Detect which cell encompasses the target text, then output its (x, y) center coordinate. 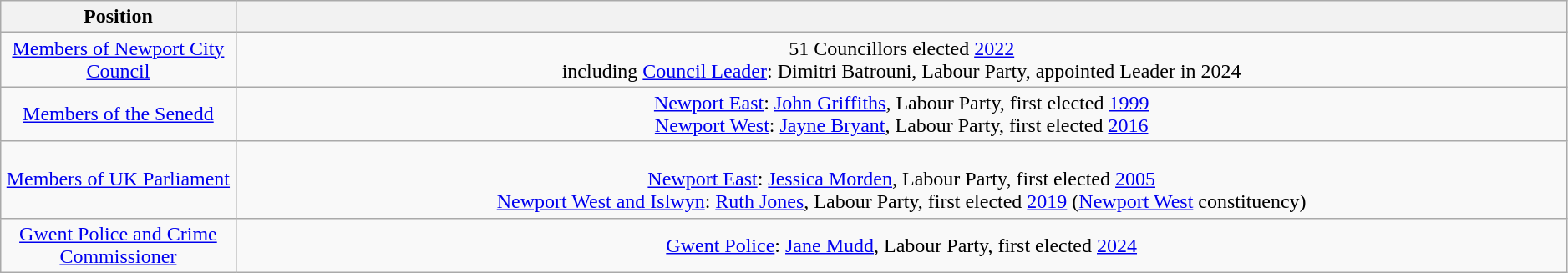
Members of UK Parliament (119, 179)
Newport East: John Griffiths, Labour Party, first elected 1999Newport West: Jayne Bryant, Labour Party, first elected 2016 (901, 114)
Gwent Police and Crime Commissioner (119, 245)
Members of the Senedd (119, 114)
Gwent Police: Jane Mudd, Labour Party, first elected 2024 (901, 245)
Members of Newport City Council (119, 60)
51 Councillors elected 2022including Council Leader: Dimitri Batrouni, Labour Party, appointed Leader in 2024 (901, 60)
Position (119, 17)
